Return the (X, Y) coordinate for the center point of the cell that contains the specified text.  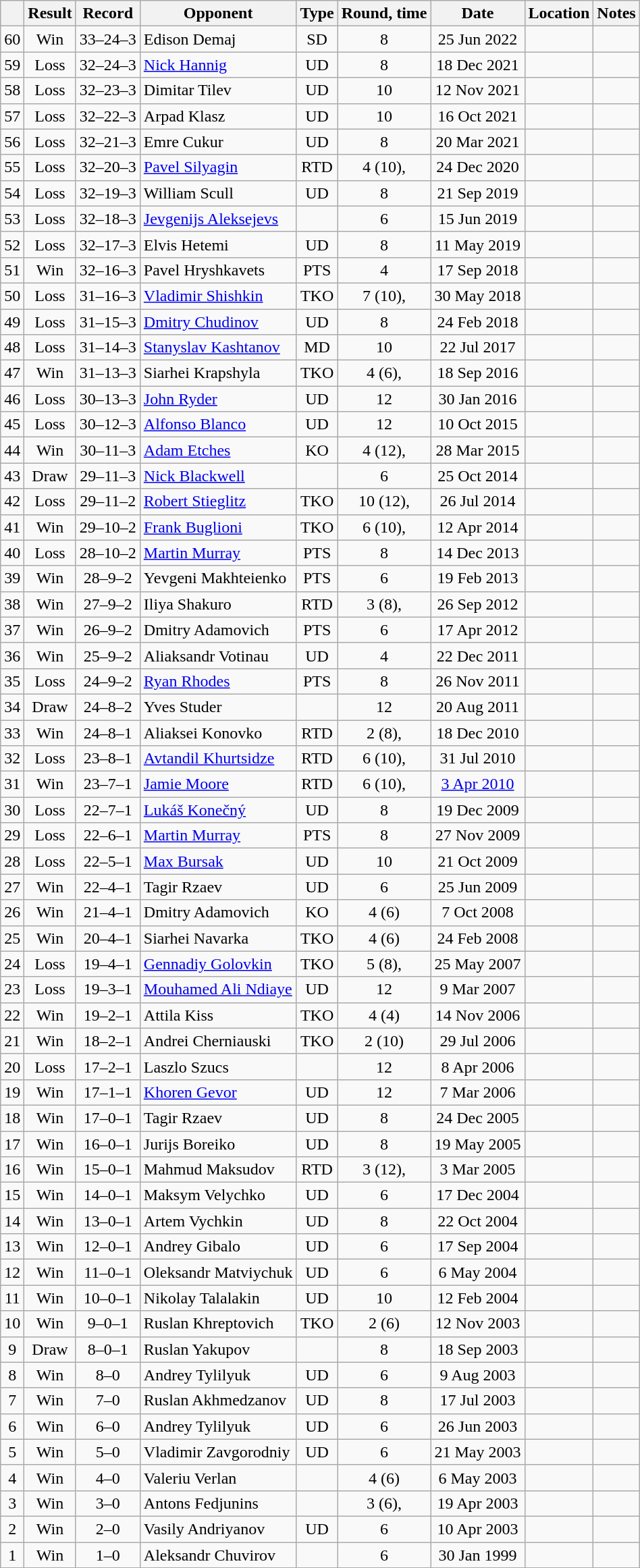
19 Apr 2003 (478, 1503)
Aliaksandr Votinau (218, 655)
5–0 (108, 1452)
30–11–3 (108, 450)
Antons Fedjunins (218, 1503)
Ruslan Khreptovich (218, 1324)
10 Apr 2003 (478, 1529)
23 (12, 990)
32–20–3 (108, 167)
30–12–3 (108, 425)
17–2–1 (108, 1066)
Dmitry Chudinov (218, 322)
9–0–1 (108, 1324)
Vladimir Shishkin (218, 296)
31–13–3 (108, 373)
60 (12, 39)
29–11–3 (108, 476)
25 Jun 2009 (478, 887)
Oleksandr Matviychuk (218, 1272)
19 Feb 2013 (478, 578)
39 (12, 578)
30 May 2018 (478, 296)
7 (12, 1401)
Notes (616, 13)
29–11–2 (108, 502)
6 May 2004 (478, 1272)
26 Nov 2011 (478, 681)
18 Dec 2010 (478, 732)
13–0–1 (108, 1221)
16 (12, 1170)
Pavel Hryshkavets (218, 270)
18 (12, 1118)
19–2–1 (108, 1015)
28 Mar 2015 (478, 450)
Record (108, 13)
William Scull (218, 193)
17–1–1 (108, 1092)
Dimitar Tilev (218, 90)
51 (12, 270)
12 Feb 2004 (478, 1298)
24–8–1 (108, 732)
17 Apr 2012 (478, 630)
Pavel Silyagin (218, 167)
32–24–3 (108, 65)
32 (12, 759)
10–0–1 (108, 1298)
Jamie Moore (218, 784)
4 (4) (384, 1015)
MD (317, 348)
32–19–3 (108, 193)
Yves Studer (218, 707)
12 Nov 2003 (478, 1324)
56 (12, 142)
12 Apr 2014 (478, 527)
17 Sep 2018 (478, 270)
21–4–1 (108, 913)
32–18–3 (108, 219)
37 (12, 630)
Ruslan Akhmedzanov (218, 1401)
Mouhamed Ali Ndiaye (218, 990)
Max Bursak (218, 861)
24 Dec 2005 (478, 1118)
20–4–1 (108, 938)
Nikolay Talalakin (218, 1298)
29–10–2 (108, 527)
10 (12), (384, 502)
14 Nov 2006 (478, 1015)
Nick Hannig (218, 65)
20 (12, 1066)
3 (8), (384, 604)
Arpad Klasz (218, 116)
15 (12, 1195)
32–16–3 (108, 270)
Mahmud Maksudov (218, 1170)
14 Dec 2013 (478, 553)
15–0–1 (108, 1170)
22 (12, 1015)
25 Oct 2014 (478, 476)
9 Aug 2003 (478, 1375)
40 (12, 553)
47 (12, 373)
Lukáš Konečný (218, 810)
33–24–3 (108, 39)
25 May 2007 (478, 964)
Date (478, 13)
Elvis Hetemi (218, 244)
5 (12, 1452)
Laszlo Szucs (218, 1066)
13 (12, 1247)
Artem Vychkin (218, 1221)
26–9–2 (108, 630)
16 Oct 2021 (478, 116)
Alfonso Blanco (218, 425)
3–0 (108, 1503)
Aliaksei Konovko (218, 732)
SD (317, 39)
Opponent (218, 13)
30 Jan 1999 (478, 1555)
18 Sep 2003 (478, 1349)
16–0–1 (108, 1144)
Vladimir Zavgorodniy (218, 1452)
17 Dec 2004 (478, 1195)
Round, time (384, 13)
32–17–3 (108, 244)
26 Jul 2014 (478, 502)
Yevgeni Makhteienko (218, 578)
57 (12, 116)
34 (12, 707)
31 (12, 784)
3 (6), (384, 1503)
22–5–1 (108, 861)
Ruslan Yakupov (218, 1349)
Avtandil Khurtsidze (218, 759)
2 (12, 1529)
55 (12, 167)
28 (12, 861)
7 (10), (384, 296)
19–3–1 (108, 990)
Result (50, 13)
Attila Kiss (218, 1015)
Edison Demaj (218, 39)
42 (12, 502)
Khoren Gevor (218, 1092)
Adam Etches (218, 450)
38 (12, 604)
29 (12, 836)
20 Mar 2021 (478, 142)
10 Oct 2015 (478, 425)
45 (12, 425)
Iliya Shakuro (218, 604)
14–0–1 (108, 1195)
31–16–3 (108, 296)
27 Nov 2009 (478, 836)
7–0 (108, 1401)
22–4–1 (108, 887)
23–7–1 (108, 784)
44 (12, 450)
25–9–2 (108, 655)
43 (12, 476)
2 (8), (384, 732)
54 (12, 193)
19 Dec 2009 (478, 810)
19 (12, 1092)
32–22–3 (108, 116)
27 (12, 887)
15 Jun 2019 (478, 219)
18–2–1 (108, 1041)
31–14–3 (108, 348)
11 (12, 1298)
24 Dec 2020 (478, 167)
4 (12), (384, 450)
Siarhei Navarka (218, 938)
Jurijs Boreiko (218, 1144)
26 (12, 913)
11 May 2019 (478, 244)
22–7–1 (108, 810)
Jevgenijs Aleksejevs (218, 219)
Robert Stieglitz (218, 502)
27–9–2 (108, 604)
32–21–3 (108, 142)
Emre Cukur (218, 142)
7 Oct 2008 (478, 913)
Siarhei Krapshyla (218, 373)
11–0–1 (108, 1272)
2 (6) (384, 1324)
7 Mar 2006 (478, 1092)
17 (12, 1144)
49 (12, 322)
Stanyslav Kashtanov (218, 348)
33 (12, 732)
17 Jul 2003 (478, 1401)
3 Mar 2005 (478, 1170)
31 Jul 2010 (478, 759)
2 (10) (384, 1041)
Vasily Andriyanov (218, 1529)
2–0 (108, 1529)
3 (12), (384, 1170)
14 (12, 1221)
26 Sep 2012 (478, 604)
30–13–3 (108, 399)
50 (12, 296)
Ryan Rhodes (218, 681)
8 Apr 2006 (478, 1066)
59 (12, 65)
Gennadiy Golovkin (218, 964)
26 Jun 2003 (478, 1426)
6 May 2003 (478, 1478)
23–8–1 (108, 759)
24 Feb 2008 (478, 938)
Type (317, 13)
4–0 (108, 1478)
5 (8), (384, 964)
28–10–2 (108, 553)
8–0 (108, 1375)
22 Dec 2011 (478, 655)
24 Feb 2018 (478, 322)
48 (12, 348)
17–0–1 (108, 1118)
21 Oct 2009 (478, 861)
18 Sep 2016 (478, 373)
6–0 (108, 1426)
Nick Blackwell (218, 476)
9 (12, 1349)
24–8–2 (108, 707)
58 (12, 90)
21 Sep 2019 (478, 193)
30 (12, 810)
Location (559, 13)
46 (12, 399)
19–4–1 (108, 964)
24–9–2 (108, 681)
22–6–1 (108, 836)
3 (12, 1503)
36 (12, 655)
41 (12, 527)
4 (10), (384, 167)
53 (12, 219)
30 Jan 2016 (478, 399)
Andrey Gibalo (218, 1247)
35 (12, 681)
Valeriu Verlan (218, 1478)
20 Aug 2011 (478, 707)
31–15–3 (108, 322)
18 Dec 2021 (478, 65)
19 May 2005 (478, 1144)
1–0 (108, 1555)
22 Jul 2017 (478, 348)
22 Oct 2004 (478, 1221)
12–0–1 (108, 1247)
1 (12, 1555)
21 May 2003 (478, 1452)
32–23–3 (108, 90)
21 (12, 1041)
3 Apr 2010 (478, 784)
Maksym Velychko (218, 1195)
John Ryder (218, 399)
4 (6), (384, 373)
52 (12, 244)
24 (12, 964)
25 (12, 938)
12 Nov 2021 (478, 90)
Frank Buglioni (218, 527)
Aleksandr Chuvirov (218, 1555)
28–9–2 (108, 578)
17 Sep 2004 (478, 1247)
29 Jul 2006 (478, 1041)
8–0–1 (108, 1349)
25 Jun 2022 (478, 39)
9 Mar 2007 (478, 990)
Andrei Cherniauski (218, 1041)
